Output the [X, Y] coordinate of the center of the cell containing the given text.  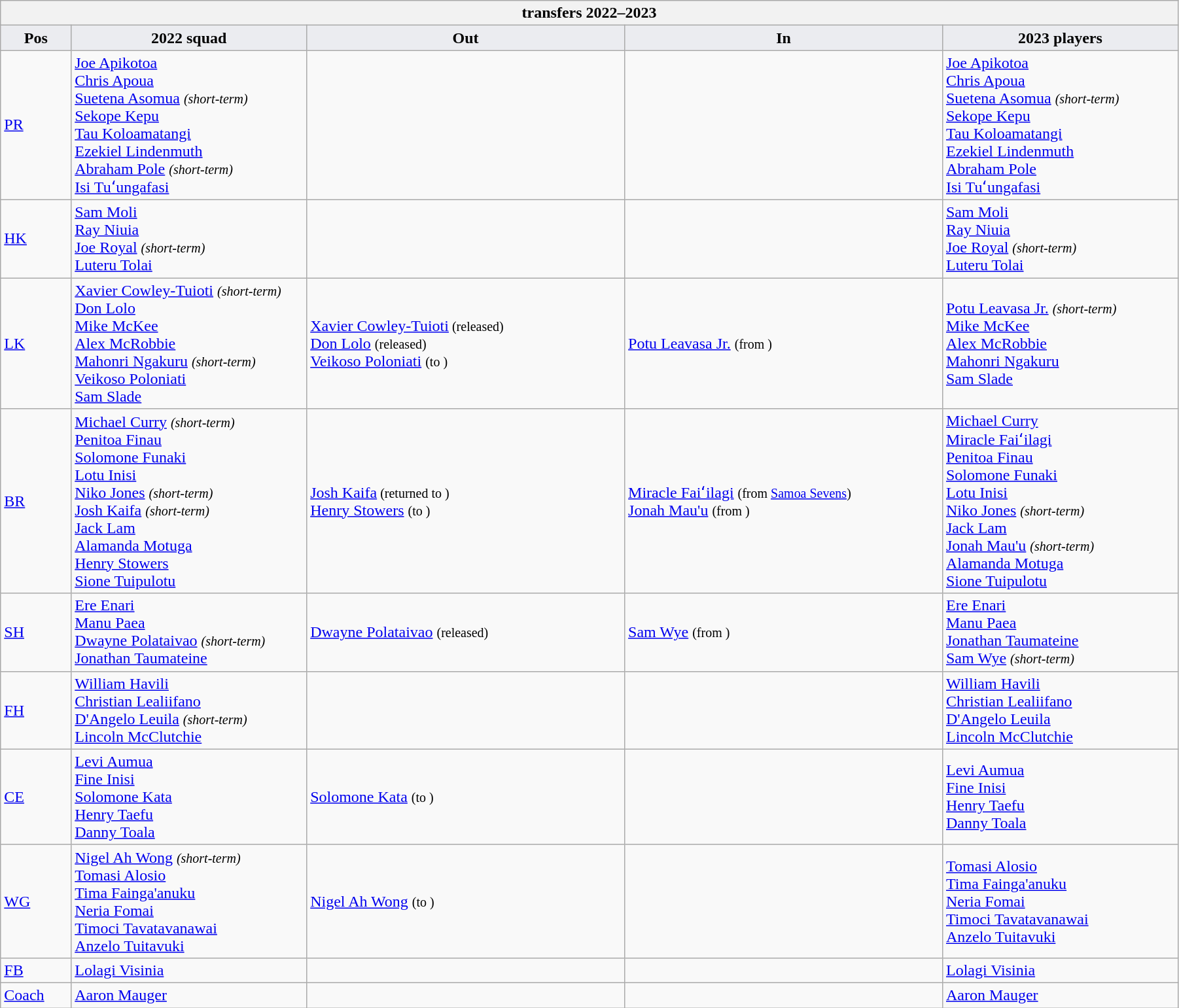
transfers 2022–2023 [589, 13]
Joe Apikotoa Chris Apoua Suetena Asomua (short-term) Sekope Kepu Tau Koloamatangi Ezekiel Lindenmuth Abraham Pole Isi Tuʻungafasi [1060, 126]
Levi Aumua Fine Inisi Solomone Kata Henry Taefu Danny Toala [189, 797]
Out [466, 38]
SH [36, 632]
PR [36, 126]
Sam Wye (from ) [784, 632]
Potu Leavasa Jr. (from ) [784, 343]
Nigel Ah Wong (short-term) Tomasi Alosio Tima Fainga'anuku Neria Fomai Timoci Tavatavanawai Anzelo Tuitavuki [189, 901]
Coach [36, 995]
Joe Apikotoa Chris Apoua Suetena Asomua (short-term) Sekope Kepu Tau Koloamatangi Ezekiel Lindenmuth Abraham Pole (short-term) Isi Tuʻungafasi [189, 126]
Dwayne Polataivao (released) [466, 632]
William Havili Christian Lealiifano D'Angelo Leuila (short-term) Lincoln McClutchie [189, 710]
CE [36, 797]
2023 players [1060, 38]
Tomasi Alosio Tima Fainga'anuku Neria Fomai Timoci Tavatavanawai Anzelo Tuitavuki [1060, 901]
Xavier Cowley-Tuioti (short-term) Don Lolo Mike McKee Alex McRobbie Mahonri Ngakuru (short-term) Veikoso Poloniati Sam Slade [189, 343]
HK [36, 238]
Miracle Faiʻilagi (from Samoa Sevens) Jonah Mau'u (from ) [784, 501]
Josh Kaifa (returned to ) Henry Stowers (to ) [466, 501]
FH [36, 710]
Potu Leavasa Jr. (short-term) Mike McKee Alex McRobbie Mahonri Ngakuru Sam Slade [1060, 343]
Levi Aumua Fine Inisi Henry Taefu Danny Toala [1060, 797]
Ere Enari Manu Paea Jonathan Taumateine Sam Wye (short-term) [1060, 632]
Xavier Cowley-Tuioti (released) Don Lolo (released) Veikoso Poloniati (to ) [466, 343]
Solomone Kata (to ) [466, 797]
WG [36, 901]
FB [36, 970]
In [784, 38]
Ere Enari Manu Paea Dwayne Polataivao (short-term) Jonathan Taumateine [189, 632]
Pos [36, 38]
BR [36, 501]
Nigel Ah Wong (to ) [466, 901]
LK [36, 343]
2022 squad [189, 38]
William Havili Christian Lealiifano D'Angelo Leuila Lincoln McClutchie [1060, 710]
